Find where the given text appears and provide that cell's center as [X, Y] coordinate. 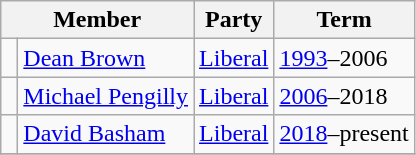
1993–2006 [344, 58]
Term [344, 20]
Party [234, 20]
Member [98, 20]
2018–present [344, 134]
David Basham [106, 134]
Dean Brown [106, 58]
Michael Pengilly [106, 96]
2006–2018 [344, 96]
